Provide the [x, y] coordinate of the cell's center where the given text is located.  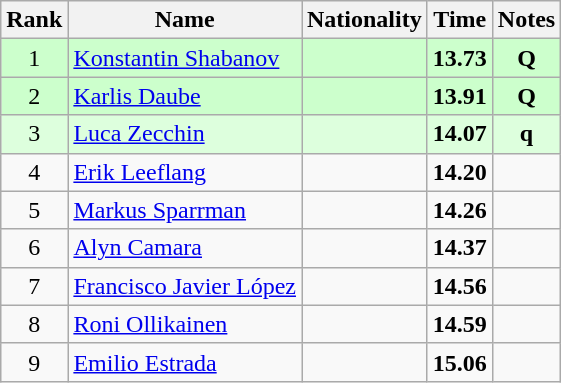
5 [34, 210]
14.56 [460, 286]
Notes [526, 20]
Roni Ollikainen [185, 324]
Francisco Javier López [185, 286]
Konstantin Shabanov [185, 58]
14.07 [460, 134]
9 [34, 362]
3 [34, 134]
2 [34, 96]
Markus Sparrman [185, 210]
Name [185, 20]
Rank [34, 20]
Alyn Camara [185, 248]
Time [460, 20]
Erik Leeflang [185, 172]
13.73 [460, 58]
6 [34, 248]
13.91 [460, 96]
1 [34, 58]
7 [34, 286]
15.06 [460, 362]
8 [34, 324]
Karlis Daube [185, 96]
14.59 [460, 324]
14.37 [460, 248]
Emilio Estrada [185, 362]
4 [34, 172]
q [526, 134]
Nationality [365, 20]
14.26 [460, 210]
Luca Zecchin [185, 134]
14.20 [460, 172]
